Detect which cell encompasses the target text, then output its [X, Y] center coordinate. 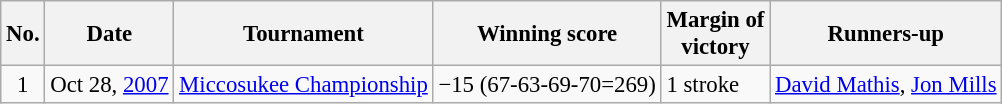
Tournament [304, 34]
Oct 28, 2007 [110, 85]
1 stroke [716, 85]
Margin ofvictory [716, 34]
−15 (67-63-69-70=269) [547, 85]
Miccosukee Championship [304, 85]
No. [23, 34]
Runners-up [886, 34]
Winning score [547, 34]
Date [110, 34]
David Mathis, Jon Mills [886, 85]
1 [23, 85]
